Identify which cell holds the provided text, then report its [X, Y] central coordinate. 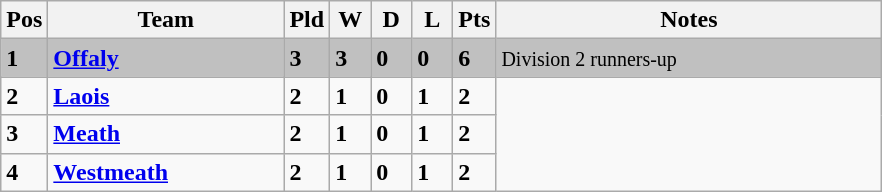
Westmeath [166, 172]
Notes [689, 20]
W [350, 20]
Pld [307, 20]
Offaly [166, 58]
D [392, 20]
Laois [166, 96]
L [432, 20]
Meath [166, 134]
Pts [474, 20]
Pos [24, 20]
Team [166, 20]
Division 2 runners-up [689, 58]
6 [474, 58]
4 [24, 172]
